Find where the given text appears and provide that cell's center as [X, Y] coordinate. 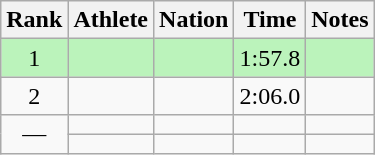
2 [34, 96]
1 [34, 58]
Nation [194, 20]
Time [270, 20]
— [34, 134]
Rank [34, 20]
Notes [340, 20]
2:06.0 [270, 96]
Athlete [111, 20]
1:57.8 [270, 58]
